Find where the given text appears and provide that cell's center as [x, y] coordinate. 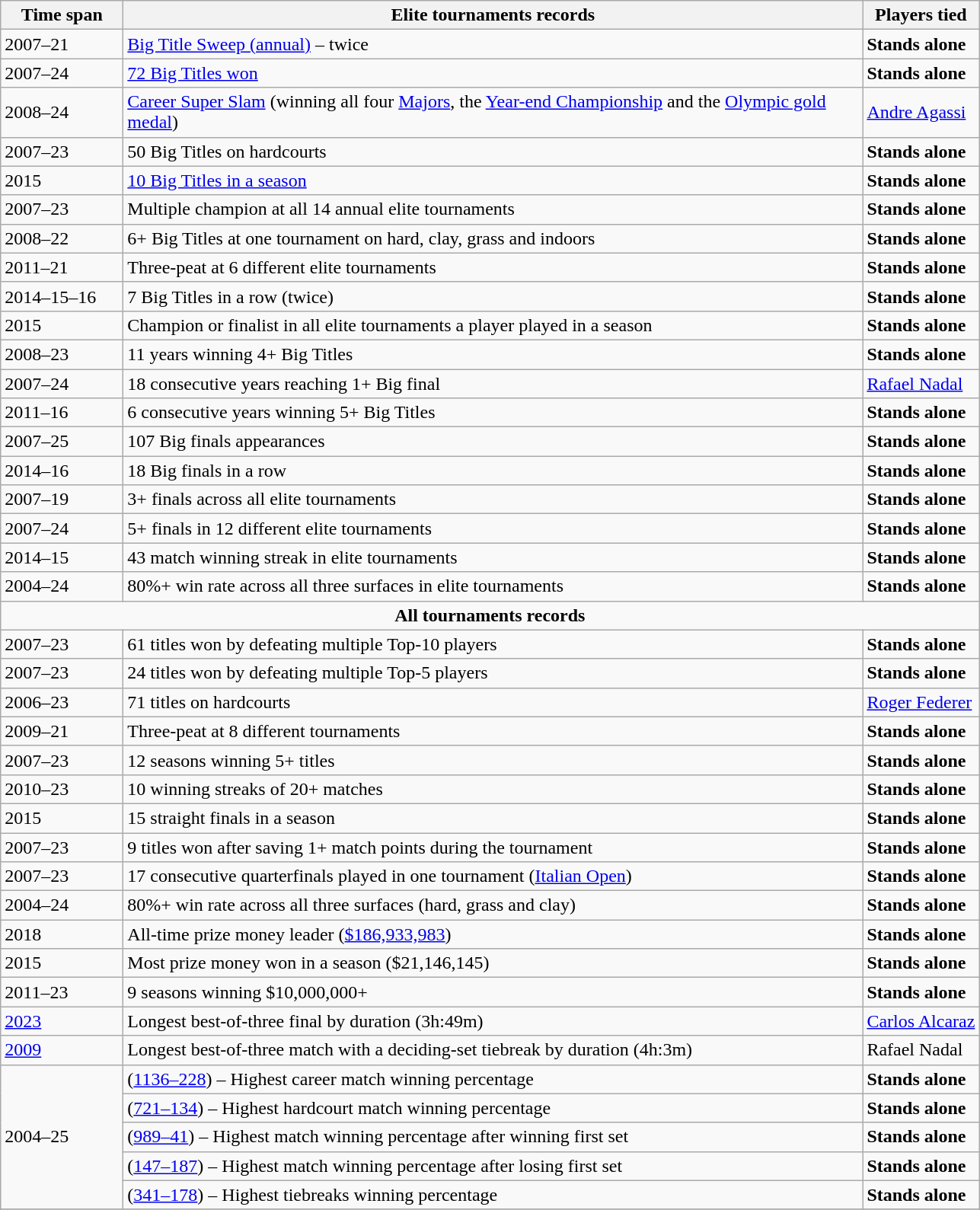
2007–19 [62, 500]
Three-peat at 6 different elite tournaments [493, 267]
18 consecutive years reaching 1+ Big final [493, 383]
All-time prize money leader ($186,933,983) [493, 934]
2008–22 [62, 238]
15 straight finals in a season [493, 818]
11 years winning 4+ Big Titles [493, 354]
Multiple champion at all 14 annual elite tournaments [493, 209]
Roger Federer [921, 702]
17 consecutive quarterfinals played in one tournament (Italian Open) [493, 876]
Longest best-of-three match with a deciding-set tiebreak by duration (4h:3m) [493, 1050]
18 Big finals in a row [493, 471]
2007–21 [62, 44]
5+ finals in 12 different elite tournaments [493, 528]
7 Big Titles in a row (twice) [493, 296]
2006–23 [62, 702]
80%+ win rate across all three surfaces in elite tournaments [493, 586]
2018 [62, 934]
(147–187) – Highest match winning percentage after losing first set [493, 1166]
9 titles won after saving 1+ match points during the tournament [493, 848]
Champion or finalist in all elite tournaments a player played in a season [493, 325]
10 winning streaks of 20+ matches [493, 789]
Andre Agassi [921, 113]
(1136–228) – Highest career match winning percentage [493, 1079]
Carlos Alcaraz [921, 1021]
2009–21 [62, 731]
2011–21 [62, 267]
43 match winning streak in elite tournaments [493, 557]
2010–23 [62, 789]
24 titles won by defeating multiple Top-5 players [493, 673]
(721–134) – Highest hardcourt match winning percentage [493, 1108]
50 Big Titles on hardcourts [493, 152]
Most prize money won in a season ($21,146,145) [493, 963]
All tournaments records [490, 615]
2008–23 [62, 354]
Big Title Sweep (annual) – twice [493, 44]
(341–178) – Highest tiebreaks winning percentage [493, 1195]
6 consecutive years winning 5+ Big Titles [493, 413]
2007–25 [62, 442]
2008–24 [62, 113]
12 seasons winning 5+ titles [493, 760]
80%+ win rate across all three surfaces (hard, grass and clay) [493, 905]
2023 [62, 1021]
2014–15–16 [62, 296]
2014–15 [62, 557]
Longest best-of-three final by duration (3h:49m) [493, 1021]
Elite tournaments records [493, 15]
6+ Big Titles at one tournament on hard, clay, grass and indoors [493, 238]
2011–16 [62, 413]
3+ finals across all elite tournaments [493, 500]
2009 [62, 1050]
2004–25 [62, 1137]
Career Super Slam (winning all four Majors, the Year-end Championship and the Olympic gold medal) [493, 113]
Time span [62, 15]
2014–16 [62, 471]
9 seasons winning $10,000,000+ [493, 992]
107 Big finals appearances [493, 442]
61 titles won by defeating multiple Top-10 players [493, 644]
71 titles on hardcourts [493, 702]
Players tied [921, 15]
Three-peat at 8 different tournaments [493, 731]
10 Big Titles in a season [493, 180]
72 Big Titles won [493, 73]
(989–41) – Highest match winning percentage after winning first set [493, 1137]
2011–23 [62, 992]
